Identify which cell holds the provided text, then report its (X, Y) central coordinate. 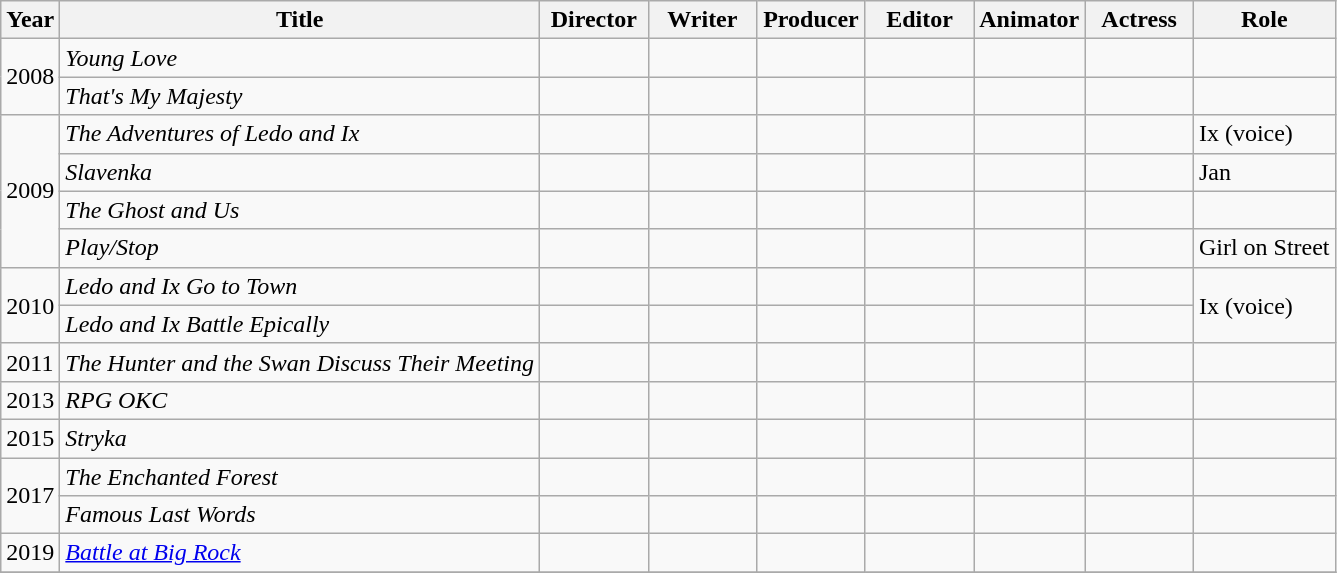
Year (30, 20)
2019 (30, 553)
The Adventures of Ledo and Ix (300, 134)
2017 (30, 496)
2015 (30, 438)
Title (300, 20)
Jan (1264, 172)
Famous Last Words (300, 515)
Girl on Street (1264, 248)
Play/Stop (300, 248)
Ledo and Ix Battle Epically (300, 324)
2011 (30, 362)
2009 (30, 191)
Animator (1030, 20)
2008 (30, 77)
Producer (812, 20)
Writer (702, 20)
Young Love (300, 58)
Role (1264, 20)
Battle at Big Rock (300, 553)
Editor (920, 20)
Ledo and Ix Go to Town (300, 286)
The Enchanted Forest (300, 477)
RPG OKC (300, 400)
Stryka (300, 438)
Actress (1140, 20)
2013 (30, 400)
The Hunter and the Swan Discuss Their Meeting (300, 362)
Director (594, 20)
Slavenka (300, 172)
2010 (30, 305)
The Ghost and Us (300, 210)
That's My Majesty (300, 96)
